Identify which cell holds the provided text, then report its (x, y) central coordinate. 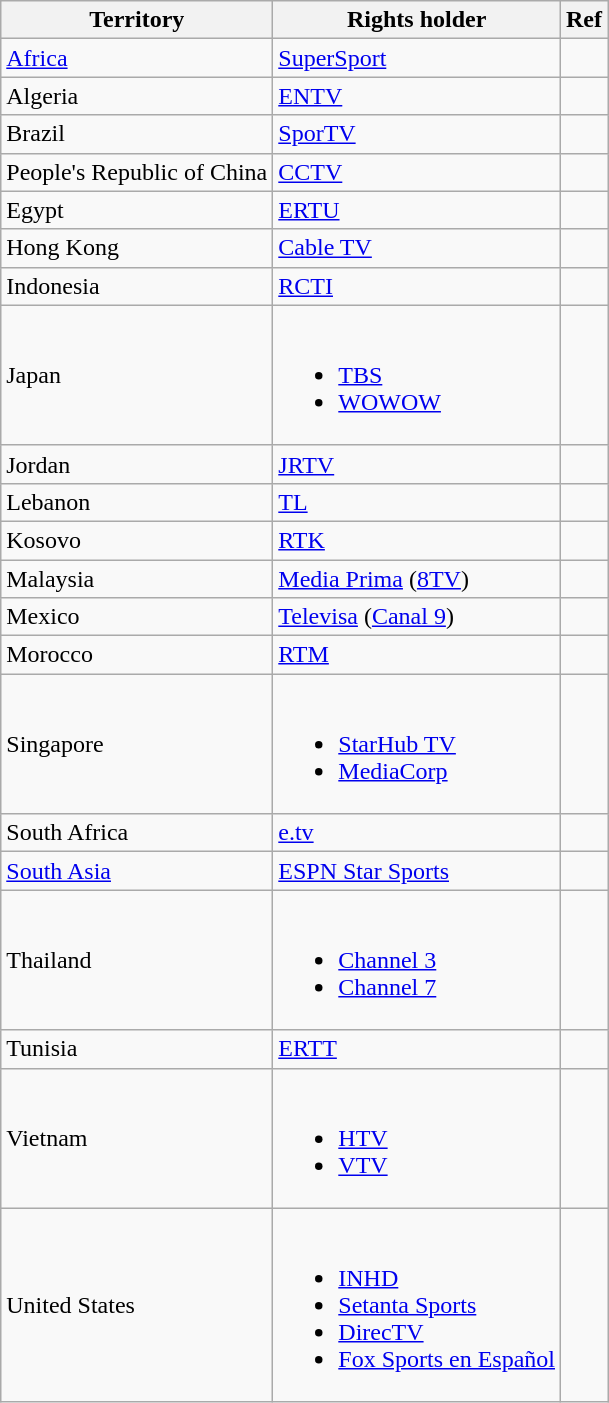
Vietnam (137, 1138)
Mexico (137, 617)
HTVVTV (417, 1138)
ERTT (417, 1049)
Egypt (137, 210)
South Asia (137, 871)
South Africa (137, 833)
e.tv (417, 833)
RTM (417, 655)
INHDSetanta SportsDirecTVFox Sports en Español (417, 1305)
ERTU (417, 210)
Indonesia (137, 286)
Channel 3Channel 7 (417, 960)
Lebanon (137, 502)
Japan (137, 375)
Brazil (137, 134)
StarHub TVMediaCorp (417, 744)
RCTI (417, 286)
Cable TV (417, 248)
Territory (137, 20)
Algeria (137, 96)
SuperSport (417, 58)
SporTV (417, 134)
JRTV (417, 464)
Ref (584, 20)
United States (137, 1305)
CCTV (417, 172)
Africa (137, 58)
Media Prima (8TV) (417, 579)
Morocco (137, 655)
Tunisia (137, 1049)
ESPN Star Sports (417, 871)
People's Republic of China (137, 172)
ENTV (417, 96)
TL (417, 502)
Hong Kong (137, 248)
Thailand (137, 960)
TBSWOWOW (417, 375)
RTK (417, 540)
Malaysia (137, 579)
Rights holder (417, 20)
Kosovo (137, 540)
Jordan (137, 464)
Singapore (137, 744)
Televisa (Canal 9) (417, 617)
